Pinpoint the cell where the given text exists, returning its (X, Y) midpoint coordinate. 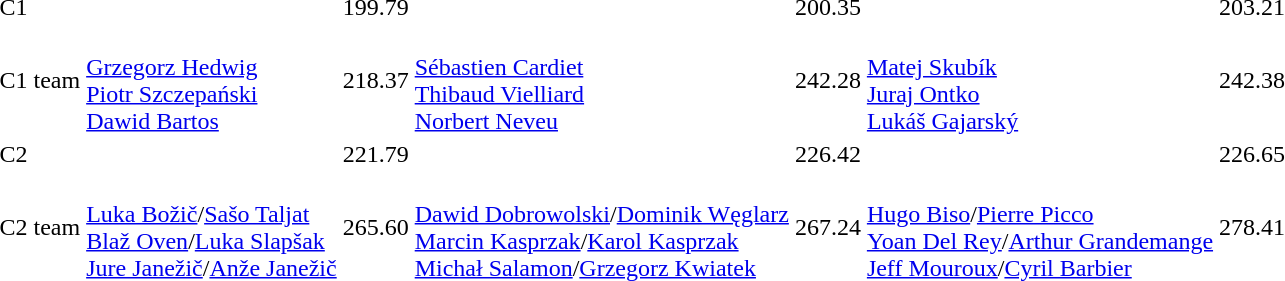
226.42 (828, 154)
242.28 (828, 80)
Grzegorz HedwigPiotr SzczepańskiDawid Bartos (212, 80)
221.79 (376, 154)
218.37 (376, 80)
Matej SkubíkJuraj OntkoLukáš Gajarský (1040, 80)
Sébastien CardietThibaud VielliardNorbert Neveu (602, 80)
